Pinpoint the cell where the given text exists, returning its [X, Y] midpoint coordinate. 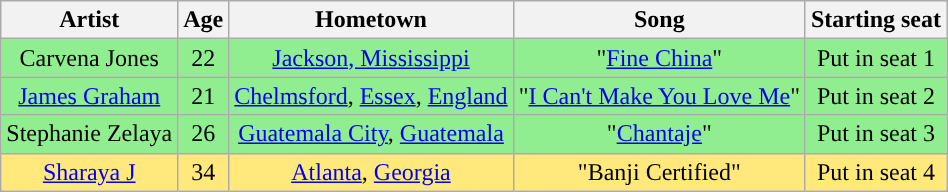
Stephanie Zelaya [90, 134]
21 [204, 96]
"Chantaje" [659, 134]
Age [204, 20]
26 [204, 134]
Put in seat 3 [876, 134]
Put in seat 4 [876, 172]
"Fine China" [659, 58]
Put in seat 2 [876, 96]
Put in seat 1 [876, 58]
22 [204, 58]
"I Can't Make You Love Me" [659, 96]
Jackson, Mississippi [371, 58]
Guatemala City, Guatemala [371, 134]
Chelmsford, Essex, England [371, 96]
Sharaya J [90, 172]
Song [659, 20]
"Banji Certified" [659, 172]
James Graham [90, 96]
Atlanta, Georgia [371, 172]
Carvena Jones [90, 58]
Artist [90, 20]
34 [204, 172]
Hometown [371, 20]
Starting seat [876, 20]
